Pinpoint the cell where the given text exists, returning its (x, y) midpoint coordinate. 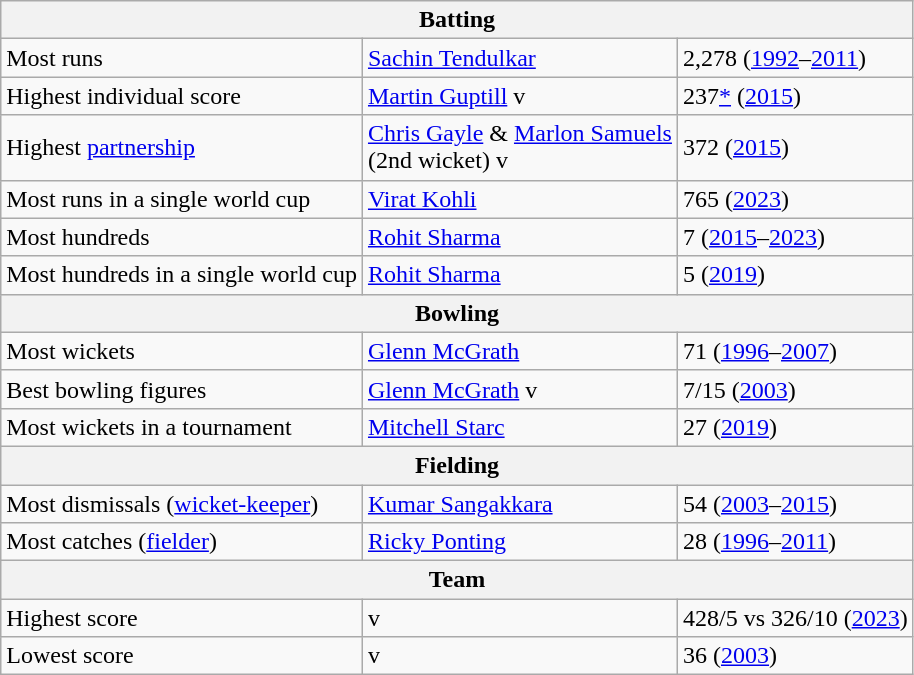
Kumar Sangakkara (520, 503)
Highest partnership (182, 148)
Ricky Ponting (520, 542)
Most wickets (182, 351)
7 (2015–2023) (795, 237)
36 (2003) (795, 656)
71 (1996–2007) (795, 351)
Chris Gayle & Marlon Samuels (2nd wicket) v (520, 148)
Glenn McGrath v (520, 389)
Glenn McGrath (520, 351)
Best bowling figures (182, 389)
765 (2023) (795, 199)
Most dismissals (wicket-keeper) (182, 503)
Lowest score (182, 656)
Most runs (182, 58)
Most runs in a single world cup (182, 199)
Fielding (457, 465)
237* (2015) (795, 96)
Most hundreds in a single world cup (182, 275)
428/5 vs 326/10 (2023) (795, 618)
5 (2019) (795, 275)
372 (2015) (795, 148)
Virat Kohli (520, 199)
2,278 (1992–2011) (795, 58)
Batting (457, 20)
Sachin Tendulkar (520, 58)
54 (2003–2015) (795, 503)
Mitchell Starc (520, 427)
Team (457, 580)
27 (2019) (795, 427)
Bowling (457, 313)
28 (1996–2011) (795, 542)
Most hundreds (182, 237)
Highest individual score (182, 96)
Highest score (182, 618)
Most catches (fielder) (182, 542)
7/15 (2003) (795, 389)
Most wickets in a tournament (182, 427)
Martin Guptill v (520, 96)
